Extract the (x, y) coordinate from the center of the cell holding the provided text.  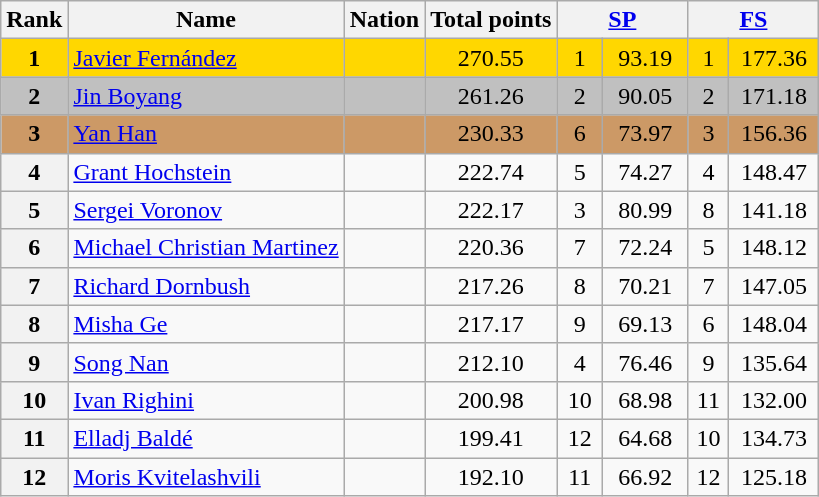
132.00 (774, 400)
Name (206, 20)
64.68 (646, 438)
Song Nan (206, 362)
141.18 (774, 210)
222.74 (491, 172)
Misha Ge (206, 324)
76.46 (646, 362)
93.19 (646, 58)
Jin Boyang (206, 96)
212.10 (491, 362)
199.41 (491, 438)
74.27 (646, 172)
Total points (491, 20)
80.99 (646, 210)
66.92 (646, 477)
222.17 (491, 210)
Richard Dornbush (206, 286)
72.24 (646, 248)
217.17 (491, 324)
73.97 (646, 134)
125.18 (774, 477)
148.12 (774, 248)
Javier Fernández (206, 58)
Grant Hochstein (206, 172)
217.26 (491, 286)
70.21 (646, 286)
68.98 (646, 400)
261.26 (491, 96)
192.10 (491, 477)
134.73 (774, 438)
FS (754, 20)
Ivan Righini (206, 400)
SP (622, 20)
230.33 (491, 134)
Nation (384, 20)
Michael Christian Martinez (206, 248)
171.18 (774, 96)
177.36 (774, 58)
90.05 (646, 96)
148.47 (774, 172)
135.64 (774, 362)
200.98 (491, 400)
Elladj Baldé (206, 438)
Moris Kvitelashvili (206, 477)
220.36 (491, 248)
147.05 (774, 286)
Sergei Voronov (206, 210)
69.13 (646, 324)
148.04 (774, 324)
Yan Han (206, 134)
156.36 (774, 134)
270.55 (491, 58)
Rank (34, 20)
